From the cell containing the given text, extract its center point as (X, Y) coordinate. 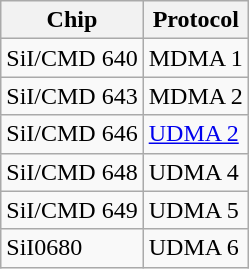
SiI0680 (72, 248)
MDMA 2 (196, 96)
UDMA 4 (196, 172)
SiI/CMD 643 (72, 96)
Protocol (196, 20)
MDMA 1 (196, 58)
UDMA 5 (196, 210)
UDMA 2 (196, 134)
SiI/CMD 640 (72, 58)
SiI/CMD 646 (72, 134)
SiI/CMD 649 (72, 210)
Chip (72, 20)
SiI/CMD 648 (72, 172)
UDMA 6 (196, 248)
